Capture the cell that displays the provided text and extract its [X, Y] central coordinate. 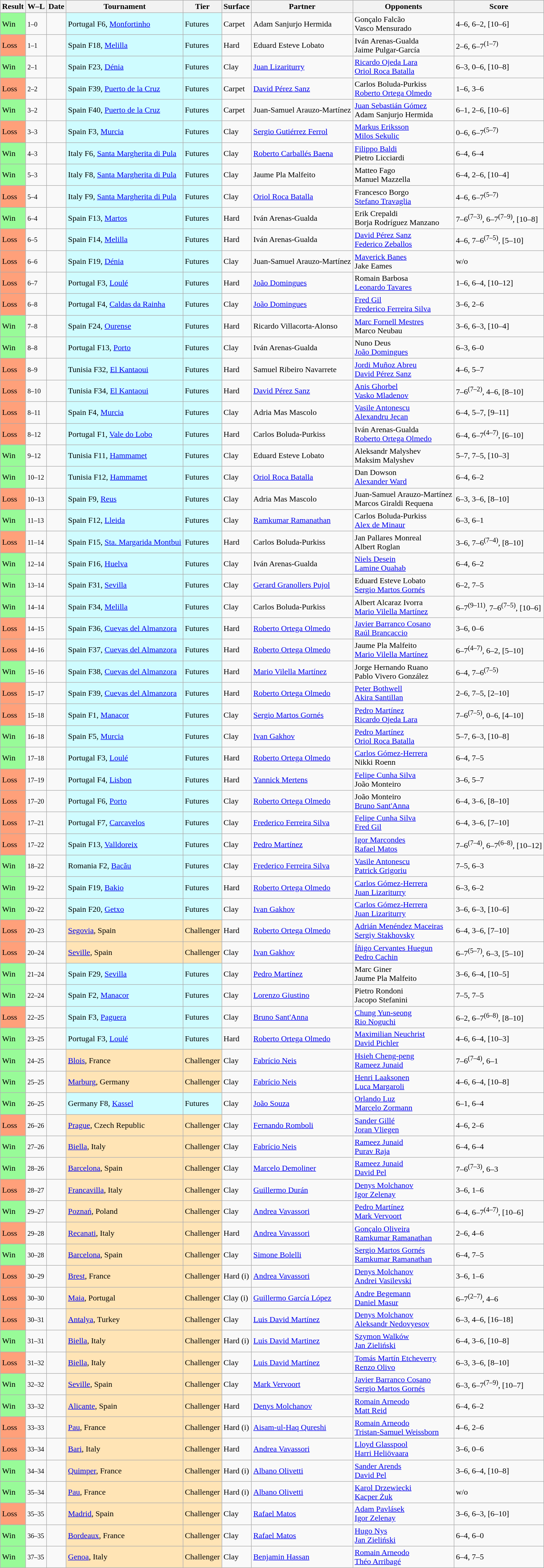
1–0 [36, 24]
5–7, 6–3, [10–8] [499, 736]
Romain Barbosa Leonardo Tavares [403, 283]
21–24 [36, 974]
6–7(9–11), 7–6(7–5), [10–6] [499, 607]
Sergio Martos Gornés [302, 715]
14–15 [36, 629]
Fernando Romboli [302, 1125]
Spain F23, Dénia [125, 67]
Javier Barranco Cosano Raúl Brancaccio [403, 629]
Date [56, 7]
16–18 [36, 736]
6–4 [36, 218]
João Monteiro Bruno Sant'Anna [403, 801]
Spain F19, Dénia [125, 261]
29–28 [36, 1233]
Samuel Ribeiro Navarrete [302, 369]
Spain F12, Lleida [125, 520]
Result [13, 7]
Carlos Boluda-Purkiss Alex de Minaur [403, 520]
14–14 [36, 607]
1–6, 6–4, [10–12] [499, 283]
Spain F24, Ourense [125, 326]
30–30 [36, 1298]
Benjamin Hassan [302, 1557]
3–3 [36, 131]
Quimper, France [125, 1470]
6–4, 6–0 [499, 1535]
Maia, Portugal [125, 1298]
Karol Drzewiecki Kacper Żuk [403, 1492]
17–21 [36, 823]
Spain F9, Reus [125, 499]
Ricardo Ojeda Lara Oriol Roca Batalla [403, 67]
Italy F9, Santa Margherita di Pula [125, 196]
Sergio Gutiérrez Ferrol [302, 131]
João Souza [302, 1103]
Portugal F13, Porto [125, 348]
Niels Desein Lamine Ouahab [403, 564]
Marc Fornell Mestres Marco Neubau [403, 326]
Romain Arneodo Tristan-Samuel Weissborn [403, 1427]
30–28 [36, 1255]
Marburg, Germany [125, 1082]
Marcelo Demoliner [302, 1168]
3–6, 7–6(7–4), [8–10] [499, 542]
Denys Molchanov [302, 1406]
7–6(7–4), 6–1 [499, 1060]
Andre Begemann Daniel Masur [403, 1298]
Gonçalo Oliveira Ramkumar Ramanathan [403, 1233]
35–34 [36, 1492]
Tunisia F32, El Kantaoui [125, 369]
Spain F36, Cuevas del Almanzora [125, 629]
Tunisia F11, Hammamet [125, 455]
8–9 [36, 369]
25–25 [36, 1082]
6–3, 6–0 [499, 348]
Iván Arenas-Gualda Roberto Ortega Olmedo [403, 434]
Italy F8, Santa Margherita di Pula [125, 175]
Ricardo Villacorta-Alonso [302, 326]
Romain Arneodo Théo Arribagé [403, 1557]
Henri Laaksonen Luca Margaroli [403, 1082]
33–34 [36, 1449]
6–7(4–7), 6–2, [5–10] [499, 650]
Spain F13, Martos [125, 218]
6–8 [36, 305]
Spain F16, Huelva [125, 564]
Chung Yun-seong Rio Noguchi [403, 1017]
1–6, 3–6 [499, 88]
1–1 [36, 45]
Sander Gillé Joran Vliegen [403, 1125]
6–2, 6–7(6–8), [8–10] [499, 1017]
Jordi Muñoz Abreu David Pérez Sanz [403, 369]
Íñigo Cervantes Huegun Pedro Cachin [403, 952]
Jaume Pla Malfeito [302, 175]
Pedro Martínez Mark Vervoort [403, 1212]
Madrid, Spain [125, 1514]
Ramkumar Ramanathan [302, 520]
Gerard Granollers Pujol [302, 585]
Lorenzo Giustino [302, 996]
Juan-Samuel Arauzo-Martínez Marcos Giraldi Requena [403, 499]
Juan Sebastián Gómez Adam Sanjurjo Hermida [403, 110]
10–13 [36, 499]
Romania F2, Bacău [125, 866]
3–6, 6–4, [10–8] [499, 1470]
6–7(2–7), 4–6 [499, 1298]
32–32 [36, 1384]
Tomás Martín Etcheverry Renzo Olivo [403, 1363]
Portugal F7, Carcavelos [125, 823]
Poznań, Poland [125, 1212]
Segovia, Spain [125, 931]
6–3, 4–6, [16–18] [499, 1320]
15–18 [36, 715]
7–6(7–4), 6–7(6–8), [10–12] [499, 844]
3–6, 2–6 [499, 305]
Sander Arends David Pel [403, 1470]
Adrián Menéndez Maceiras Sergiy Stakhovsky [403, 931]
Adam Sanjurjo Hermida [302, 24]
11–14 [36, 542]
Igor Marcondes Rafael Matos [403, 844]
31–31 [36, 1341]
Blois, France [125, 1060]
31–32 [36, 1363]
5–7, 7–5, [10–3] [499, 455]
Iván Arenas-Gualda Jaime Pulgar-García [403, 45]
Peter Bothwell Akira Santillan [403, 693]
26–26 [36, 1125]
Denys Molchanov Andrei Vasilevski [403, 1276]
Gonçalo Falcão Vasco Mensurado [403, 24]
Spain F37, Cuevas del Almanzora [125, 650]
Guillermo Durán [302, 1190]
12–14 [36, 564]
Portugal F1, Vale do Lobo [125, 434]
5–4 [36, 196]
10–12 [36, 477]
Portugal F4, Caldas da Rainha [125, 305]
Eduard Esteve Lobato Sergio Martos Gornés [403, 585]
4–6, 6–4, [10–8] [499, 1082]
Portugal F6, Porto [125, 801]
14–16 [36, 650]
Portugal F6, Monfortinho [125, 24]
18–22 [36, 866]
7–6(7–5), 0–6, [4–10] [499, 715]
0–6, 6–7(5–7) [499, 131]
6–5 [36, 240]
Germany F8, Kassel [125, 1103]
3–6, 5–7 [499, 779]
6–4, 3–6, [10–8] [499, 1341]
Spain F4, Murcia [125, 412]
2–6, 7–5, [2–10] [499, 693]
3–6, 6–4, [10–5] [499, 974]
33–33 [36, 1427]
19–22 [36, 888]
Carlos Gómez-Herrera Nikki Roenn [403, 758]
17–22 [36, 844]
Antalya, Turkey [125, 1320]
Dan Dowson Alexander Ward [403, 477]
17–19 [36, 779]
Orlando Luz Marcelo Zormann [403, 1103]
Felipe Cunha Silva João Monteiro [403, 779]
Partner [302, 7]
Italy F6, Santa Margherita di Pula [125, 153]
6–3, 6–2 [499, 888]
Spain F2, Manacor [125, 996]
Javier Barranco Cosano Sergio Martos Gornés [403, 1384]
Spain F39, Cuevas del Almanzora [125, 693]
Aisam-ul-Haq Qureshi [302, 1427]
Spain F15, Sta. Margarida Montbui [125, 542]
6–2, 7–5 [499, 585]
Spain F38, Cuevas del Almanzora [125, 672]
15–16 [36, 672]
Spain F40, Puerto de la Cruz [125, 110]
5–3 [36, 175]
6–6 [36, 261]
Maverick Banes Jake Eames [403, 261]
22–24 [36, 996]
Jaume Pla Malfeito Mario Vilella Martínez [403, 650]
34–34 [36, 1470]
6–4, 5–7, [9–11] [499, 412]
7–6(7–2), 4–6, [8–10] [499, 391]
6–3, 6–1 [499, 520]
22–25 [36, 1017]
Brest, France [125, 1276]
30–29 [36, 1276]
13–14 [36, 585]
Marc Giner Jaume Pla Malfeito [403, 974]
3–2 [36, 110]
28–27 [36, 1190]
Szymon Walków Jan Zieliński [403, 1341]
Jorge Hernando Ruano Pablo Vivero González [403, 672]
Hugo Nys Jan Zieliński [403, 1535]
Lloyd Glasspool Harri Heliövaara [403, 1449]
6–4, 6–7(4–7), [6–10] [499, 434]
Filippo Baldi Pietro Licciardi [403, 153]
37–35 [36, 1557]
Yannick Mertens [302, 779]
Simone Bolelli [302, 1255]
Spain F34, Melilla [125, 607]
24–25 [36, 1060]
6–4, 7–6(7–5) [499, 672]
Spain F1, Manacor [125, 715]
6–7 [36, 283]
11–13 [36, 520]
3–6, 6–3, [6–10] [499, 1514]
Fred Gil Frederico Ferreira Silva [403, 305]
20–22 [36, 909]
2–1 [36, 67]
Juan Lizariturry [302, 67]
W–L [36, 7]
Anis Ghorbel Vasko Mladenov [403, 391]
Aleksandr Malyshev Maksim Malyshev [403, 455]
Nuno Deus João Domingues [403, 348]
Spain F3, Murcia [125, 131]
8–10 [36, 391]
Markus Eriksson Milos Sekulic [403, 131]
2–6, 4–6 [499, 1233]
15–17 [36, 693]
20–24 [36, 952]
Mark Vervoort [302, 1384]
Pedro Martínez Ricardo Ojeda Lara [403, 715]
Opponents [403, 7]
Rameez Junaid Purav Raja [403, 1146]
Spain F20, Getxo [125, 909]
Spain F5, Murcia [125, 736]
Tunisia F34, El Kantaoui [125, 391]
29–27 [36, 1212]
2–2 [36, 88]
30–31 [36, 1320]
Francesco Borgo Stefano Travaglia [403, 196]
36–35 [36, 1535]
7–5, 6–3 [499, 866]
Erik Crepaldi Borja Rodríguez Manzano [403, 218]
4–6, 6–2, [10–6] [499, 24]
Prague, Czech Republic [125, 1125]
4–6, 6–7(5–7) [499, 196]
28–26 [36, 1168]
Luis David Martinez [302, 1341]
Pietro Rondoni Jacopo Stefanini [403, 996]
Tunisia F12, Hammamet [125, 477]
7–5, 7–5 [499, 996]
23–25 [36, 1039]
Romain Arneodo Matt Reid [403, 1406]
Maximilian Neuchrist David Pichler [403, 1039]
8–11 [36, 412]
Tournament [125, 7]
Spain F29, Sevilla [125, 974]
Spain F19, Bakio [125, 888]
Spain F13, Valldoreix [125, 844]
Vasile Antonescu Alexandru Jecan [403, 412]
Hsieh Cheng-peng Rameez Junaid [403, 1060]
4–6, 6–4, [10–3] [499, 1039]
7–6(7–3), 6–7(7–9), [10–8] [499, 218]
6–1, 2–6, [10–6] [499, 110]
Genoa, Italy [125, 1557]
Recanati, Italy [125, 1233]
Denys Molchanov Aleksandr Nedovyesov [403, 1320]
Vasile Antonescu Patrick Grigoriu [403, 866]
33–32 [36, 1406]
4–6, 7–6(7–5), [5–10] [499, 240]
Rameez Junaid David Pel [403, 1168]
Felipe Cunha Silva Fred Gil [403, 823]
Bruno Sant'Anna [302, 1017]
Carlos Boluda-Purkiss Roberto Ortega Olmedo [403, 88]
Pedro Martínez Oriol Roca Batalla [403, 736]
Score [499, 7]
Jan Pallares Monreal Albert Roglan [403, 542]
20–23 [36, 931]
17–18 [36, 758]
8–12 [36, 434]
4–6, 5–7 [499, 369]
Adam Pavlásek Igor Zelenay [403, 1514]
Spain F14, Melilla [125, 240]
Spain F3, Paguera [125, 1017]
9–12 [36, 455]
6–4, 3–6, [8–10] [499, 801]
Roberto Carballés Baena [302, 153]
2–6, 6–7(1–7) [499, 45]
Bari, Italy [125, 1449]
3–6, 6–3, [10–4] [499, 326]
3–6, 6–3, [10–6] [499, 909]
Denys Molchanov Igor Zelenay [403, 1190]
Tier [202, 7]
6–4, 6–7(4–7), [10–6] [499, 1212]
27–26 [36, 1146]
Spain F18, Melilla [125, 45]
Guillermo García López [302, 1298]
Bordeaux, France [125, 1535]
6–3, 6–7(7–9), [10–7] [499, 1384]
Matteo Fago Manuel Mazzella [403, 175]
Portugal F4, Lisbon [125, 779]
Surface [237, 7]
4–3 [36, 153]
Albert Alcaraz Ivorra Mario Vilella Martínez [403, 607]
8–8 [36, 348]
7–6(7–3), 6–3 [499, 1168]
6–3, 0–6, [10–8] [499, 67]
Spain F31, Sevilla [125, 585]
6–1, 6–4 [499, 1103]
David Pérez Sanz Federico Zeballos [403, 240]
Francavilla, Italy [125, 1190]
7–8 [36, 326]
Mario Vilella Martínez [302, 672]
Clay (i) [237, 1298]
6–4, 2–6, [10–4] [499, 175]
6–7(5–7), 6–3, [5–10] [499, 952]
Sergio Martos Gornés Ramkumar Ramanathan [403, 1255]
26–25 [36, 1103]
Alicante, Spain [125, 1406]
Spain F39, Puerto de la Cruz [125, 88]
17–20 [36, 801]
35–35 [36, 1514]
